Extract the [x, y] coordinate from the center of the cell holding the provided text.  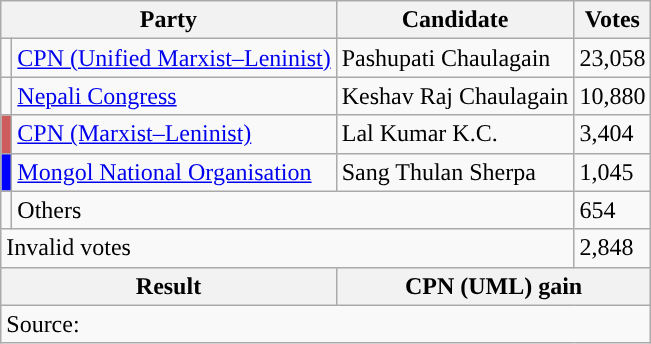
3,404 [612, 134]
Votes [612, 20]
10,880 [612, 96]
Source: [326, 324]
Mongol National Organisation [174, 172]
CPN (Marxist–Leninist) [174, 134]
Candidate [455, 20]
Party [168, 20]
Result [168, 286]
CPN (UML) gain [494, 286]
654 [612, 210]
1,045 [612, 172]
CPN (Unified Marxist–Leninist) [174, 58]
Sang Thulan Sherpa [455, 172]
Nepali Congress [174, 96]
Lal Kumar K.C. [455, 134]
23,058 [612, 58]
2,848 [612, 248]
Keshav Raj Chaulagain [455, 96]
Others [293, 210]
Pashupati Chaulagain [455, 58]
Invalid votes [288, 248]
